From the cell containing the given text, extract its center point as (x, y) coordinate. 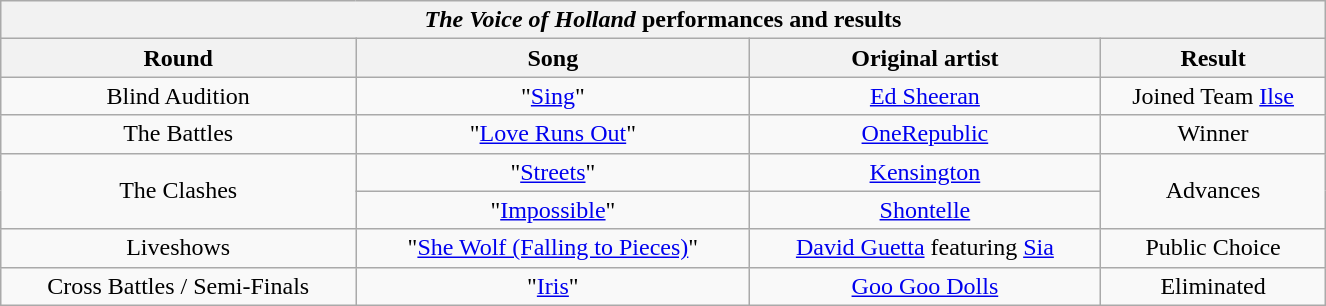
Winner (1213, 134)
Result (1213, 58)
The Battles (178, 134)
OneRepublic (926, 134)
Advances (1213, 191)
Shontelle (926, 210)
"Iris" (552, 286)
David Guetta featuring Sia (926, 248)
Song (552, 58)
The Clashes (178, 191)
Blind Audition (178, 96)
"Streets" (552, 172)
Liveshows (178, 248)
Joined Team Ilse (1213, 96)
"Sing" (552, 96)
Round (178, 58)
"She Wolf (Falling to Pieces)" (552, 248)
Original artist (926, 58)
Cross Battles / Semi-Finals (178, 286)
Public Choice (1213, 248)
Goo Goo Dolls (926, 286)
Ed Sheeran (926, 96)
Kensington (926, 172)
"Love Runs Out" (552, 134)
"Impossible" (552, 210)
The Voice of Holland performances and results (663, 20)
Eliminated (1213, 286)
